Locate the cell with the specified text and output its (X, Y) center coordinate. 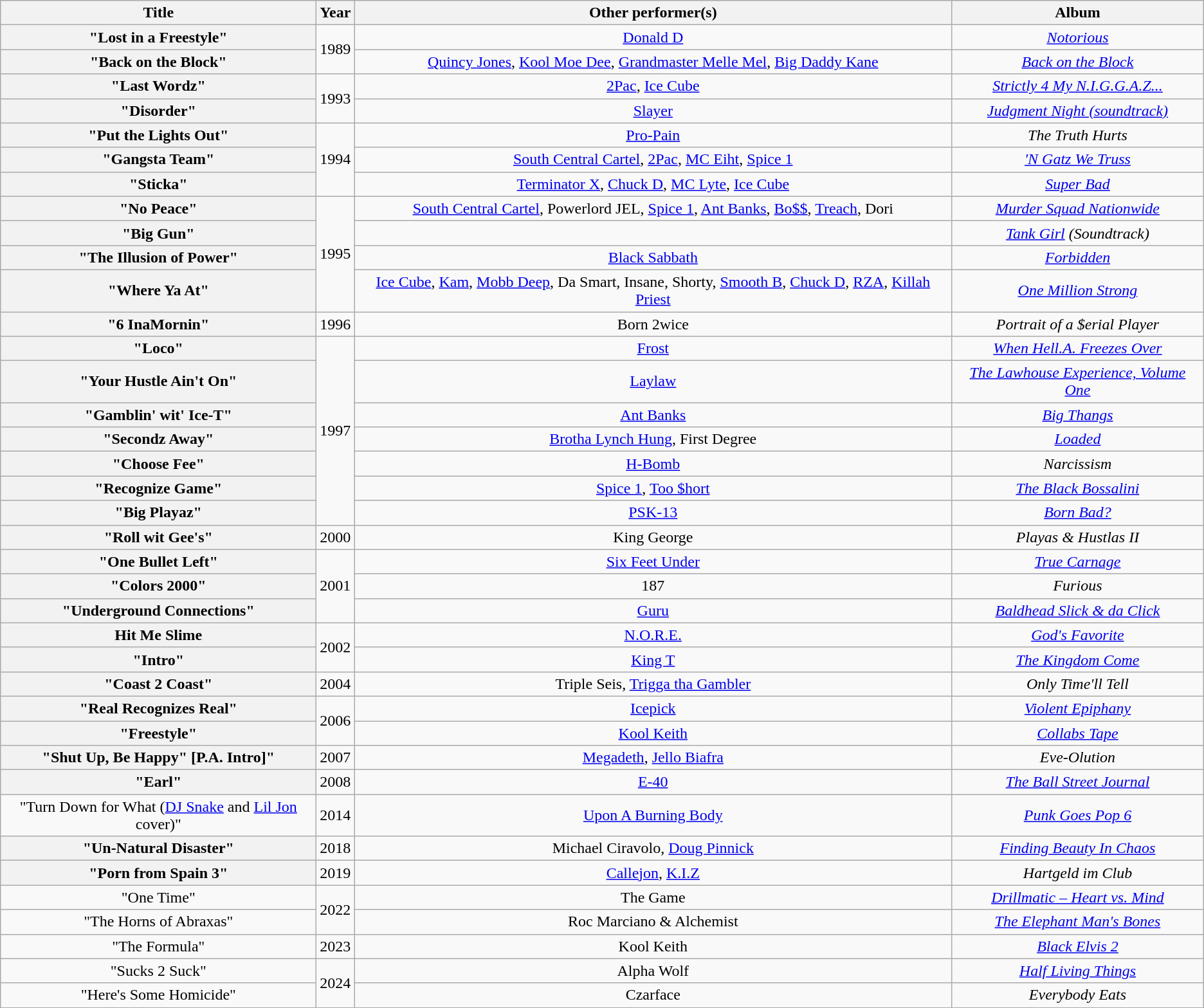
South Central Cartel, Powerlord JEL, Spice 1, Ant Banks, Bo$$, Treach, Dori (653, 208)
Baldhead Slick & da Click (1078, 610)
2000 (336, 537)
Ice Cube, Kam, Mobb Deep, Da Smart, Insane, Shorty, Smooth B, Chuck D, RZA, Killah Priest (653, 291)
Only Time'll Tell (1078, 684)
Callejon, K.I.Z (653, 873)
Super Bad (1078, 184)
Eve-Olution (1078, 758)
2004 (336, 684)
"Porn from Spain 3" (158, 873)
King T (653, 659)
"Last Wordz" (158, 86)
2Pac, Ice Cube (653, 86)
Black Sabbath (653, 257)
"Sticka" (158, 184)
Czarface (653, 995)
Forbidden (1078, 257)
Tank Girl (Soundtrack) (1078, 233)
'N Gatz We Truss (1078, 160)
Six Feet Under (653, 562)
Other performer(s) (653, 13)
2019 (336, 873)
"Big Playaz" (158, 513)
"Earl" (158, 782)
"Underground Connections" (158, 610)
Roc Marciano & Alchemist (653, 922)
Violent Epiphany (1078, 708)
Finding Beauty In Chaos (1078, 848)
Quincy Jones, Kool Moe Dee, Grandmaster Melle Mel, Big Daddy Kane (653, 62)
187 (653, 586)
1993 (336, 98)
"Where Ya At" (158, 291)
"Gangsta Team" (158, 160)
Upon A Burning Body (653, 816)
1994 (336, 160)
"Un-Natural Disaster" (158, 848)
Judgment Night (soundtrack) (1078, 111)
The Kingdom Come (1078, 659)
The Black Bossalini (1078, 488)
Strictly 4 My N.I.G.G.A.Z... (1078, 86)
"Colors 2000" (158, 586)
"Lost in a Freestyle" (158, 37)
Slayer (653, 111)
Ant Banks (653, 415)
1995 (336, 253)
Album (1078, 13)
The Elephant Man's Bones (1078, 922)
"Sucks 2 Suck" (158, 971)
Pro-Pain (653, 135)
2007 (336, 758)
2001 (336, 586)
Alpha Wolf (653, 971)
E-40 (653, 782)
2022 (336, 910)
God's Favorite (1078, 635)
Spice 1, Too $hort (653, 488)
Triple Seis, Trigga tha Gambler (653, 684)
Collabs Tape (1078, 733)
"The Horns of Abraxas" (158, 922)
"Shut Up, Be Happy" [P.A. Intro]" (158, 758)
"Your Hustle Ain't On" (158, 382)
South Central Cartel, 2Pac, MC Eiht, Spice 1 (653, 160)
The Truth Hurts (1078, 135)
"Secondz Away" (158, 439)
Born 2wice (653, 324)
PSK-13 (653, 513)
Icepick (653, 708)
H-Bomb (653, 464)
2023 (336, 946)
Punk Goes Pop 6 (1078, 816)
"Roll wit Gee's" (158, 537)
"One Time" (158, 897)
"Choose Fee" (158, 464)
1997 (336, 431)
"One Bullet Left" (158, 562)
The Lawhouse Experience, Volume One (1078, 382)
Furious (1078, 586)
1989 (336, 50)
2018 (336, 848)
"Real Recognizes Real" (158, 708)
Brotha Lynch Hung, First Degree (653, 439)
Born Bad? (1078, 513)
"6 InaMornin" (158, 324)
"The Illusion of Power" (158, 257)
"Gamblin' wit' Ice-T" (158, 415)
Hartgeld im Club (1078, 873)
"Here's Some Homicide" (158, 995)
Loaded (1078, 439)
Frost (653, 349)
Megadeth, Jello Biafra (653, 758)
1996 (336, 324)
Laylaw (653, 382)
"Big Gun" (158, 233)
Narcissism (1078, 464)
"No Peace" (158, 208)
True Carnage (1078, 562)
One Million Strong (1078, 291)
"The Formula" (158, 946)
Terminator X, Chuck D, MC Lyte, Ice Cube (653, 184)
2008 (336, 782)
Guru (653, 610)
"Coast 2 Coast" (158, 684)
"Back on the Block" (158, 62)
2002 (336, 647)
Year (336, 13)
Drillmatic – Heart vs. Mind (1078, 897)
"Disorder" (158, 111)
2006 (336, 720)
Donald D (653, 37)
Half Living Things (1078, 971)
Black Elvis 2 (1078, 946)
The Ball Street Journal (1078, 782)
"Freestyle" (158, 733)
King George (653, 537)
The Game (653, 897)
Big Thangs (1078, 415)
2024 (336, 983)
Back on the Block (1078, 62)
Notorious (1078, 37)
"Intro" (158, 659)
Playas & Hustlas II (1078, 537)
Title (158, 13)
When Hell.A. Freezes Over (1078, 349)
"Recognize Game" (158, 488)
Portrait of a $erial Player (1078, 324)
"Turn Down for What (DJ Snake and Lil Jon cover)" (158, 816)
"Put the Lights Out" (158, 135)
Michael Ciravolo, Doug Pinnick (653, 848)
2014 (336, 816)
N.O.R.E. (653, 635)
Murder Squad Nationwide (1078, 208)
Hit Me Slime (158, 635)
Everybody Eats (1078, 995)
"Loco" (158, 349)
